Find where the given text appears and provide that cell's center as [x, y] coordinate. 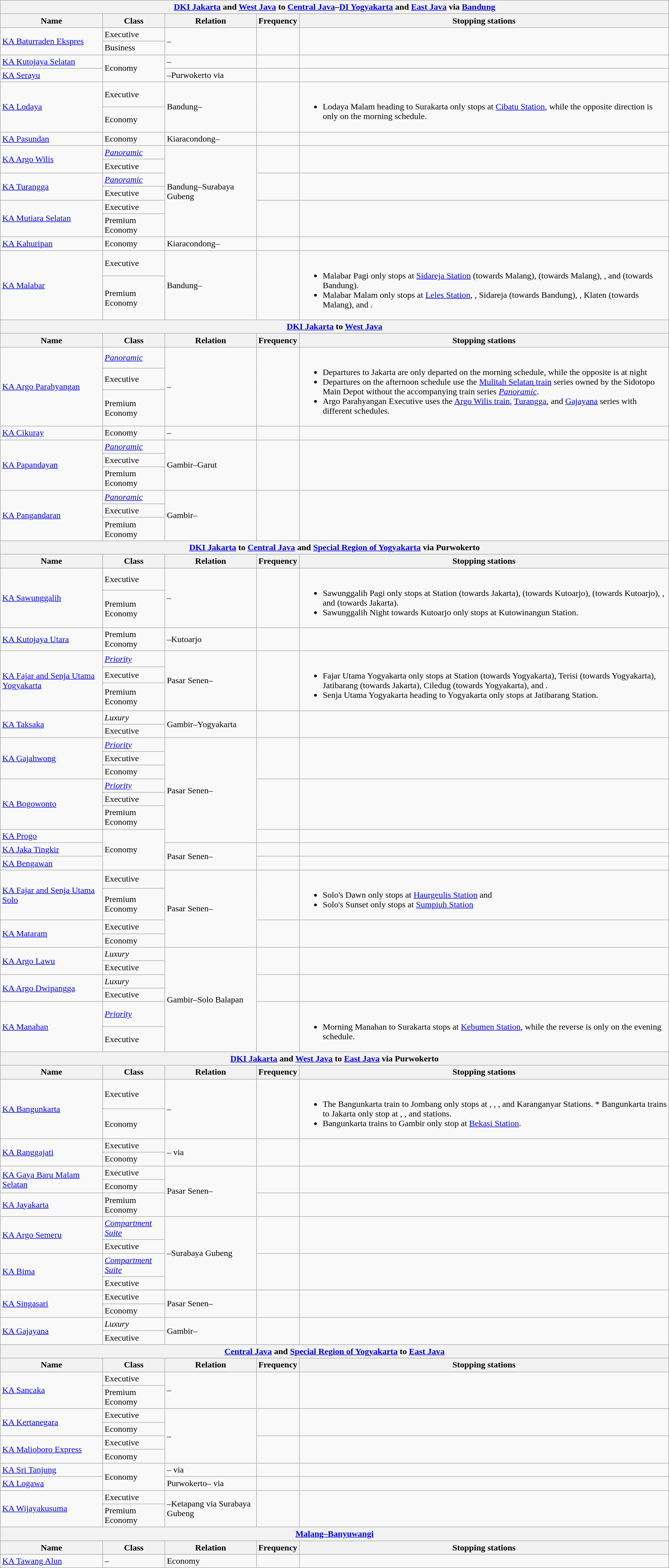
KA Gajayana [51, 1331]
DKI Jakarta to Central Java and Special Region of Yogyakarta via Purwokerto [334, 547]
KA Bima [51, 1272]
KA Fajar and Senja Utama Solo [51, 895]
KA Kutojaya Utara [51, 639]
Morning Manahan to Surakarta stops at Kebumen Station, while the reverse is only on the evening schedule. [484, 1027]
DKI Jakarta and West Java to Central Java–DI Yogyakarta and East Java via Bandung [334, 7]
KA Kutojaya Selatan [51, 61]
Solo's Dawn only stops at Haurgeulis Station and Solo's Sunset only stops at Sumpiuh Station [484, 895]
Business [134, 48]
DKI Jakarta and West Java to East Java via Purwokerto [334, 1059]
–Kutoarjo [210, 639]
KA Ranggajati [51, 1152]
KA Sancaka [51, 1390]
KA Argo Lawu [51, 961]
KA Manahan [51, 1027]
KA Tawang Alun [51, 1561]
KA Bengawan [51, 863]
KA Jayakarta [51, 1205]
KA Mataram [51, 933]
KA Papandayan [51, 465]
KA Singasari [51, 1304]
KA Wijayakusuma [51, 1509]
KA Argo Dwipangga [51, 988]
–Ketapang via Surabaya Gubeng [210, 1509]
KA Turangga [51, 186]
–Surabaya Gubeng [210, 1253]
Lodaya Malam heading to Surakarta only stops at Cibatu Station, while the opposite direction is only on the morning schedule. [484, 107]
KA Gajahwong [51, 758]
KA Cikuray [51, 433]
KA Mutiara Selatan [51, 219]
–Purwokerto via [210, 75]
KA Kahuripan [51, 244]
KA Argo Semeru [51, 1235]
KA Progo [51, 836]
KA Serayu [51, 75]
KA Gaya Baru Malam Selatan [51, 1179]
Gambir–Solo Balapan [210, 1000]
KA Bogowonto [51, 804]
KA Bangunkarta [51, 1109]
KA Kertanegara [51, 1422]
Central Java and Special Region of Yogyakarta to East Java [334, 1351]
DKI Jakarta to West Java [334, 327]
KA Taksaka [51, 724]
KA Logawa [51, 1483]
Gambir–Yogyakarta [210, 724]
KA Malioboro Express [51, 1449]
KA Sawunggalih [51, 598]
KA Pasundan [51, 139]
KA Baturraden Ekspres [51, 41]
Malang–Banyuwangi [334, 1534]
KA Jaka Tingkir [51, 849]
Purwokerto– via [210, 1483]
KA Argo Parahyangan [51, 387]
KA Malabar [51, 285]
KA Fajar and Senja Utama Yogyakarta [51, 681]
KA Lodaya [51, 107]
KA Pangandaran [51, 516]
Gambir–Garut [210, 465]
Bandung–Surabaya Gubeng [210, 191]
KA Argo Wilis [51, 159]
KA Sri Tanjung [51, 1470]
